Detect which cell encompasses the target text, then output its [X, Y] center coordinate. 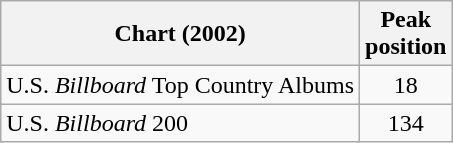
U.S. Billboard Top Country Albums [180, 85]
Peakposition [406, 34]
U.S. Billboard 200 [180, 123]
18 [406, 85]
Chart (2002) [180, 34]
134 [406, 123]
